Identify which cell holds the provided text, then report its (x, y) central coordinate. 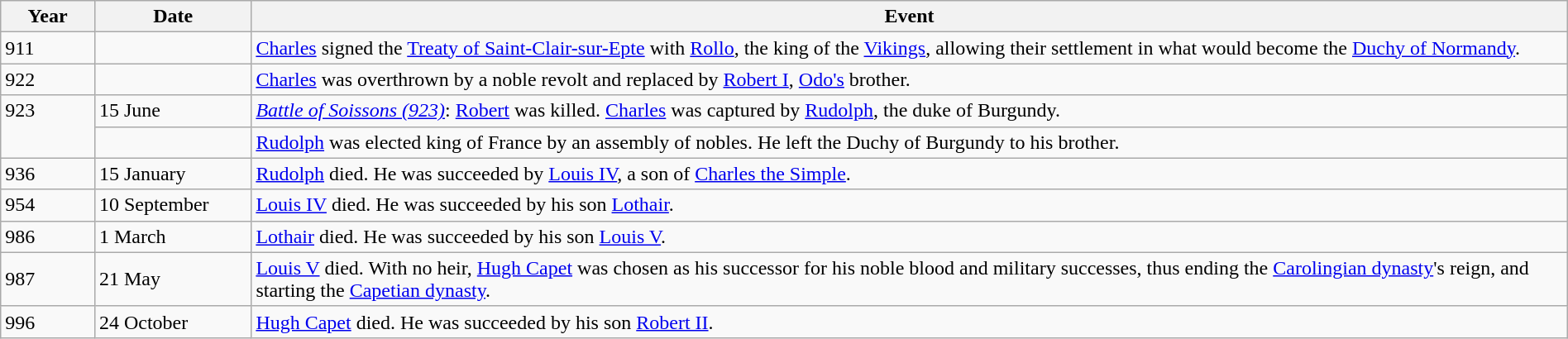
1 March (172, 236)
922 (48, 79)
10 September (172, 205)
Rudolph was elected king of France by an assembly of nobles. He left the Duchy of Burgundy to his brother. (910, 142)
Charles was overthrown by a noble revolt and replaced by Robert I, Odo's brother. (910, 79)
936 (48, 174)
923 (48, 127)
Year (48, 17)
986 (48, 236)
15 June (172, 111)
Hugh Capet died. He was succeeded by his son Robert II. (910, 322)
911 (48, 48)
Lothair died. He was succeeded by his son Louis V. (910, 236)
954 (48, 205)
Date (172, 17)
Battle of Soissons (923): Robert was killed. Charles was captured by Rudolph, the duke of Burgundy. (910, 111)
Event (910, 17)
Rudolph died. He was succeeded by Louis IV, a son of Charles the Simple. (910, 174)
987 (48, 279)
24 October (172, 322)
996 (48, 322)
Louis IV died. He was succeeded by his son Lothair. (910, 205)
15 January (172, 174)
21 May (172, 279)
